Output the (x, y) coordinate of the center of the cell containing the given text.  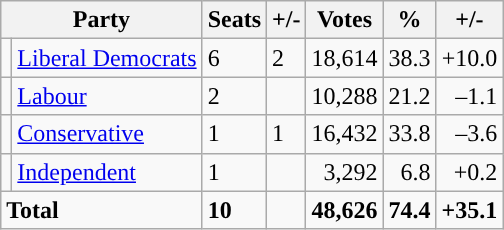
Conservative (107, 134)
16,432 (344, 134)
3,292 (344, 172)
Seats (234, 20)
10 (234, 210)
6 (234, 58)
18,614 (344, 58)
Liberal Democrats (107, 58)
48,626 (344, 210)
Independent (107, 172)
Labour (107, 96)
–3.6 (470, 134)
10,288 (344, 96)
6.8 (410, 172)
–1.1 (470, 96)
Party (102, 20)
Votes (344, 20)
+0.2 (470, 172)
38.3 (410, 58)
33.8 (410, 134)
21.2 (410, 96)
+10.0 (470, 58)
74.4 (410, 210)
% (410, 20)
Total (102, 210)
+35.1 (470, 210)
